Provide the (X, Y) coordinate of the cell's center where the given text is located.  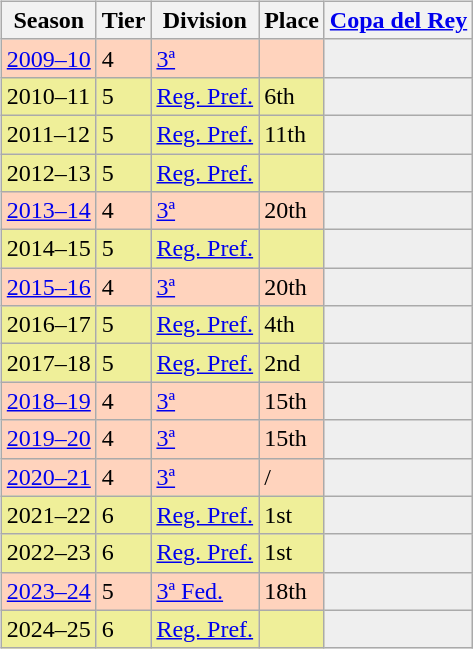
2018–19 (48, 401)
Place (292, 20)
2023–24 (48, 591)
3ª Fed. (205, 591)
Copa del Rey (398, 20)
2009–10 (48, 58)
Season (48, 20)
2014–15 (48, 249)
2015–16 (48, 287)
2021–22 (48, 515)
2010–11 (48, 96)
11th (292, 134)
/ (292, 477)
2012–13 (48, 173)
4th (292, 325)
2017–18 (48, 363)
2020–21 (48, 477)
6th (292, 96)
2011–12 (48, 134)
2016–17 (48, 325)
2nd (292, 363)
Tier (124, 20)
Division (205, 20)
2022–23 (48, 553)
2013–14 (48, 211)
2019–20 (48, 439)
2024–25 (48, 629)
18th (292, 591)
